From the cell containing the given text, extract its center point as [x, y] coordinate. 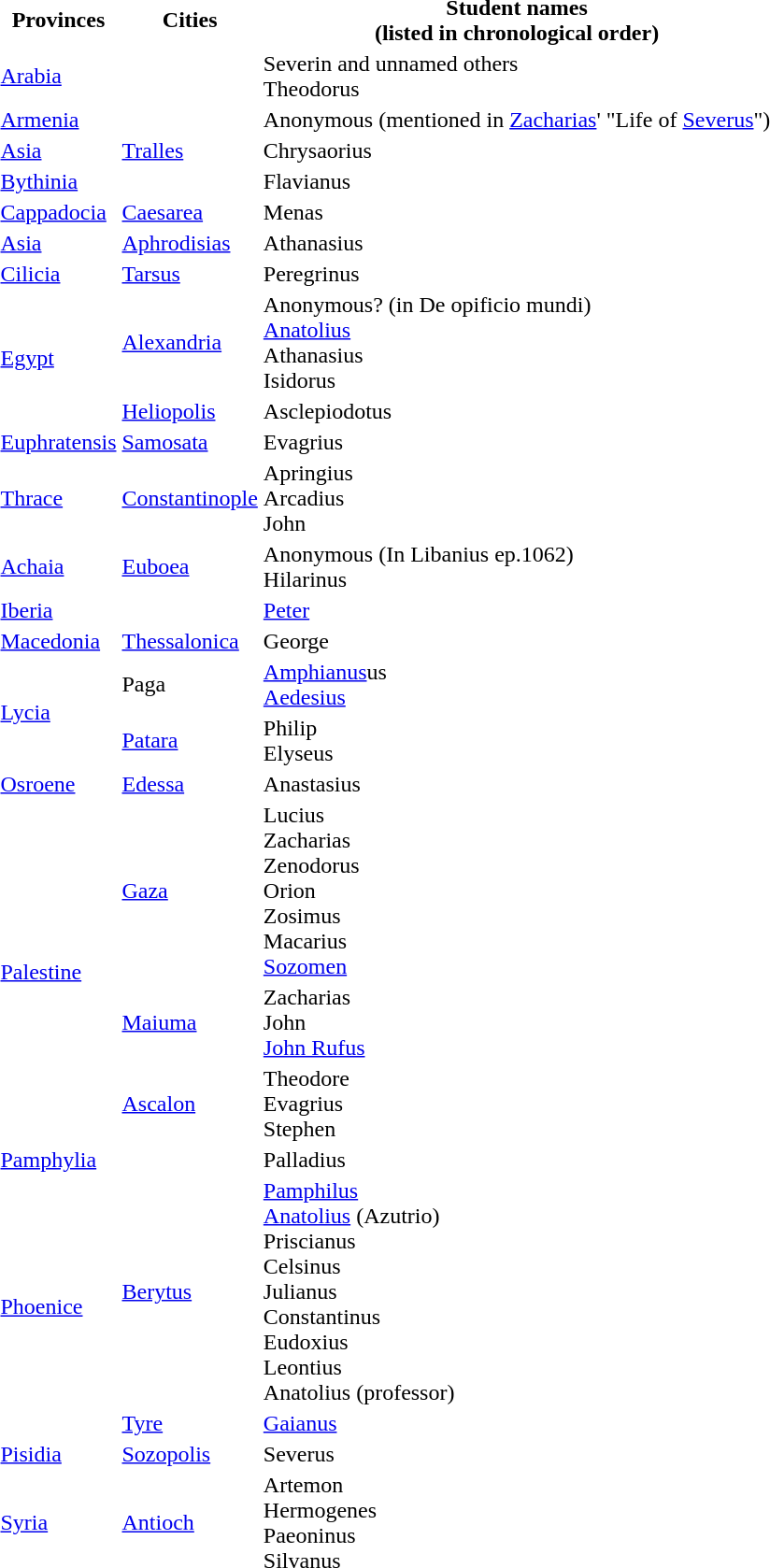
Thessalonica [190, 641]
Tralles [190, 150]
Heliopolis [190, 411]
Sozopolis [190, 1454]
Alexandria [190, 342]
Paga [190, 684]
Constantinople [190, 498]
Edessa [190, 784]
Tyre [190, 1423]
Euboea [190, 566]
Caesarea [190, 212]
Gaza [190, 891]
Aphrodisias [190, 243]
Maiuma [190, 1022]
Tarsus [190, 274]
Berytus [190, 1291]
Patara [190, 740]
Samosata [190, 442]
Ascalon [190, 1104]
